Determine the [X, Y] coordinate at the center of the cell enclosing the given text.  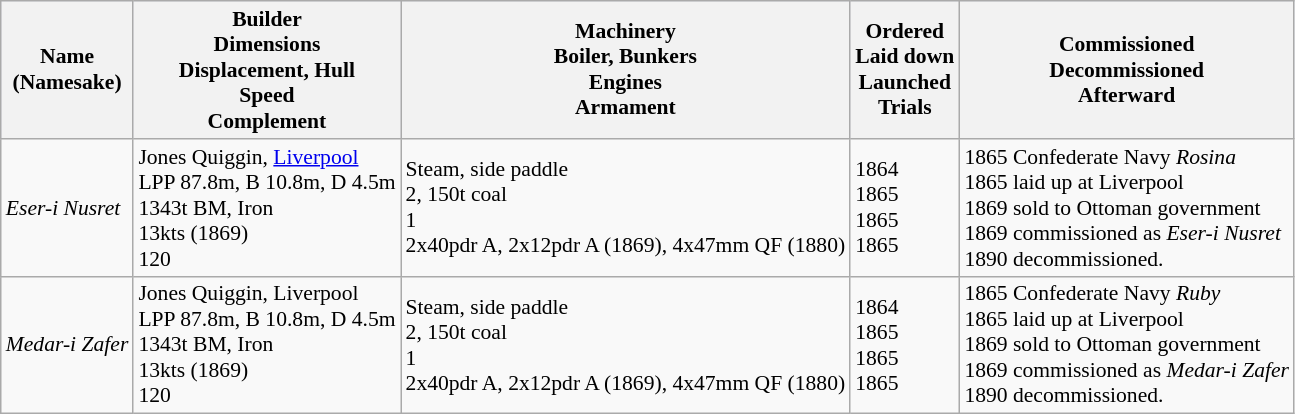
1865 Confederate Navy Rosina1865 laid up at Liverpool1869 sold to Ottoman government1869 commissioned as Eser-i Nusret1890 decommissioned. [1126, 208]
Medar-i Zafer [68, 345]
Name(Namesake) [68, 70]
1865 Confederate Navy Ruby1865 laid up at Liverpool1869 sold to Ottoman government1869 commissioned as Medar-i Zafer1890 decommissioned. [1126, 345]
Eser-i Nusret [68, 208]
OrderedLaid downLaunchedTrials [904, 70]
BuilderDimensionsDisplacement, HullSpeedComplement [266, 70]
MachineryBoiler, BunkersEnginesArmament [626, 70]
CommissionedDecommissionedAfterward [1126, 70]
